For the text-containing cell, return its midpoint in (X, Y) coordinate format. 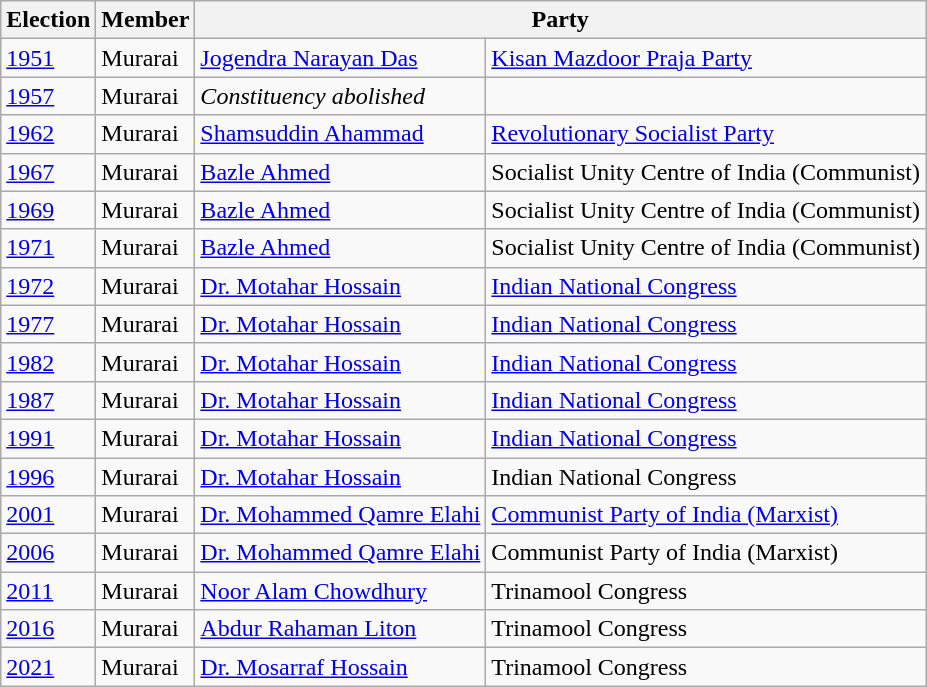
Revolutionary Socialist Party (706, 134)
Abdur Rahaman Liton (340, 629)
1977 (48, 324)
1982 (48, 362)
2016 (48, 629)
2006 (48, 553)
2011 (48, 591)
Shamsuddin Ahammad (340, 134)
1996 (48, 477)
1969 (48, 210)
1962 (48, 134)
1987 (48, 400)
1951 (48, 58)
1957 (48, 96)
Party (560, 20)
2001 (48, 515)
1972 (48, 286)
1991 (48, 438)
1967 (48, 172)
Election (48, 20)
Constituency abolished (340, 96)
2021 (48, 667)
Dr. Mosarraf Hossain (340, 667)
Member (146, 20)
Jogendra Narayan Das (340, 58)
1971 (48, 248)
Noor Alam Chowdhury (340, 591)
Kisan Mazdoor Praja Party (706, 58)
